Extract the (x, y) coordinate from the center of the cell holding the provided text.  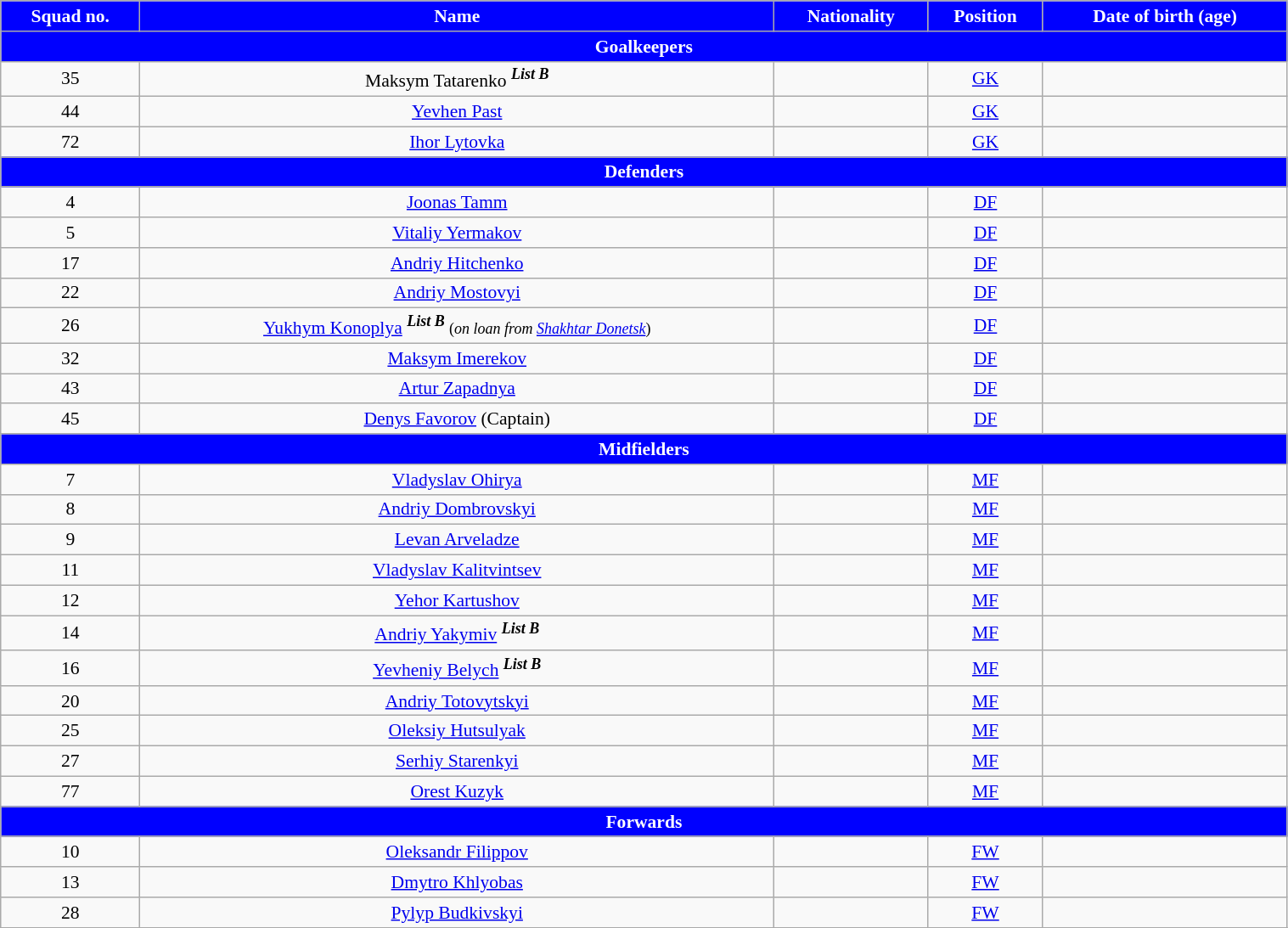
16 (70, 667)
77 (70, 792)
Ihor Lytovka (457, 142)
Date of birth (age) (1165, 16)
7 (70, 480)
35 (70, 78)
Nationality (851, 16)
Pylyp Budkivskyi (457, 913)
Name (457, 16)
9 (70, 540)
Artur Zapadnya (457, 389)
Dmytro Khlyobas (457, 882)
Andriy Yakymiv List B (457, 633)
22 (70, 293)
Andriy Dombrovskyi (457, 510)
Andriy Hitchenko (457, 263)
Vladyslav Kalitvintsev (457, 571)
25 (70, 731)
Andriy Totovytskyi (457, 701)
Midfielders (644, 449)
12 (70, 600)
Forwards (644, 822)
Squad no. (70, 16)
Yehor Kartushov (457, 600)
27 (70, 762)
Yevhen Past (457, 112)
14 (70, 633)
45 (70, 419)
Maksym Imerekov (457, 358)
Yevheniy Belych List B (457, 667)
10 (70, 852)
Oleksandr Filippov (457, 852)
Denys Favorov (Captain) (457, 419)
Serhiy Starenkyi (457, 762)
Position (985, 16)
44 (70, 112)
43 (70, 389)
Oleksiy Hutsulyak (457, 731)
Defenders (644, 172)
8 (70, 510)
28 (70, 913)
4 (70, 203)
Yukhym Konoplya List B (on loan from Shakhtar Donetsk) (457, 326)
Joonas Tamm (457, 203)
Orest Kuzyk (457, 792)
Maksym Tatarenko List B (457, 78)
72 (70, 142)
17 (70, 263)
32 (70, 358)
Vitaliy Yermakov (457, 233)
Goalkeepers (644, 47)
13 (70, 882)
Andriy Mostovyi (457, 293)
20 (70, 701)
26 (70, 326)
Vladyslav Ohirya (457, 480)
5 (70, 233)
Levan Arveladze (457, 540)
11 (70, 571)
